Provide the (X, Y) coordinate of the cell's center where the given text is located.  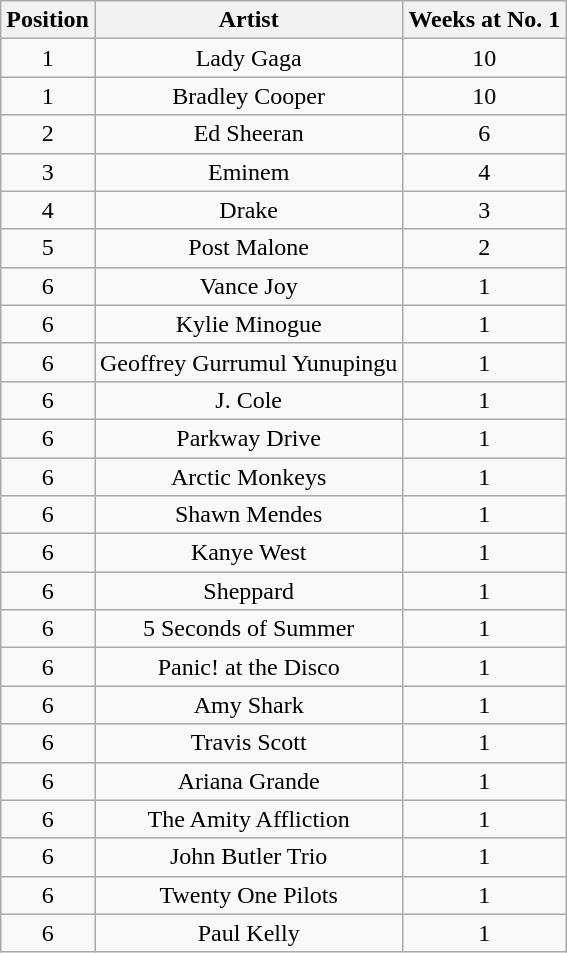
Kanye West (248, 553)
Sheppard (248, 591)
Artist (248, 20)
Position (48, 20)
Shawn Mendes (248, 515)
Ariana Grande (248, 781)
Travis Scott (248, 743)
Twenty One Pilots (248, 895)
Ed Sheeran (248, 134)
Vance Joy (248, 286)
5 Seconds of Summer (248, 629)
J. Cole (248, 400)
Amy Shark (248, 705)
Panic! at the Disco (248, 667)
Geoffrey Gurrumul Yunupingu (248, 362)
Paul Kelly (248, 933)
Arctic Monkeys (248, 477)
The Amity Affliction (248, 819)
John Butler Trio (248, 857)
Weeks at No. 1 (484, 20)
Kylie Minogue (248, 324)
5 (48, 248)
Eminem (248, 172)
Drake (248, 210)
Parkway Drive (248, 438)
Lady Gaga (248, 58)
Post Malone (248, 248)
Bradley Cooper (248, 96)
